Locate the cell with the specified text and output its [X, Y] center coordinate. 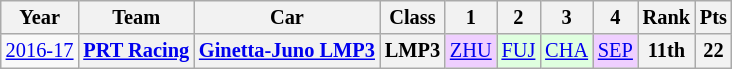
Car [287, 17]
2 [519, 17]
SEP [616, 51]
Class [412, 17]
Rank [666, 17]
Team [136, 17]
Year [40, 17]
Pts [714, 17]
22 [714, 51]
4 [616, 17]
2016-17 [40, 51]
CHA [566, 51]
1 [471, 17]
3 [566, 17]
FUJ [519, 51]
ZHU [471, 51]
PRT Racing [136, 51]
11th [666, 51]
Ginetta-Juno LMP3 [287, 51]
LMP3 [412, 51]
